Provide the (x, y) coordinate of the cell's center where the given text is located.  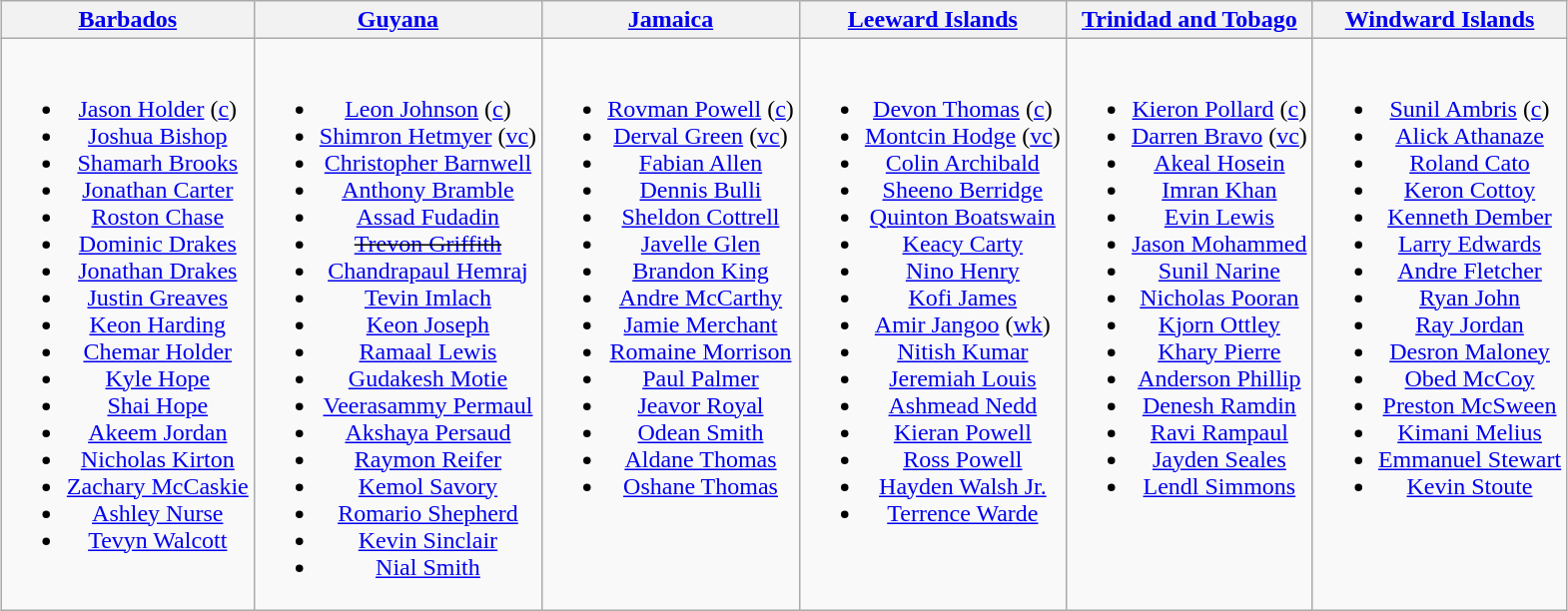
Windward Islands (1439, 20)
Trinidad and Tobago (1188, 20)
Jamaica (671, 20)
Guyana (397, 20)
Barbados (128, 20)
Leeward Islands (933, 20)
